Determine the [X, Y] coordinate at the center of the cell enclosing the given text.  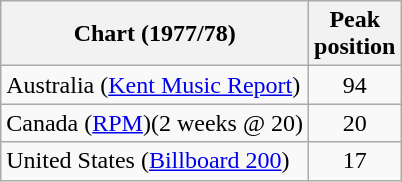
Peakposition [355, 34]
94 [355, 85]
17 [355, 161]
Canada (RPM)(2 weeks @ 20) [155, 123]
Australia (Kent Music Report) [155, 85]
Chart (1977/78) [155, 34]
United States (Billboard 200) [155, 161]
20 [355, 123]
